From the cell containing the given text, extract its center point as (X, Y) coordinate. 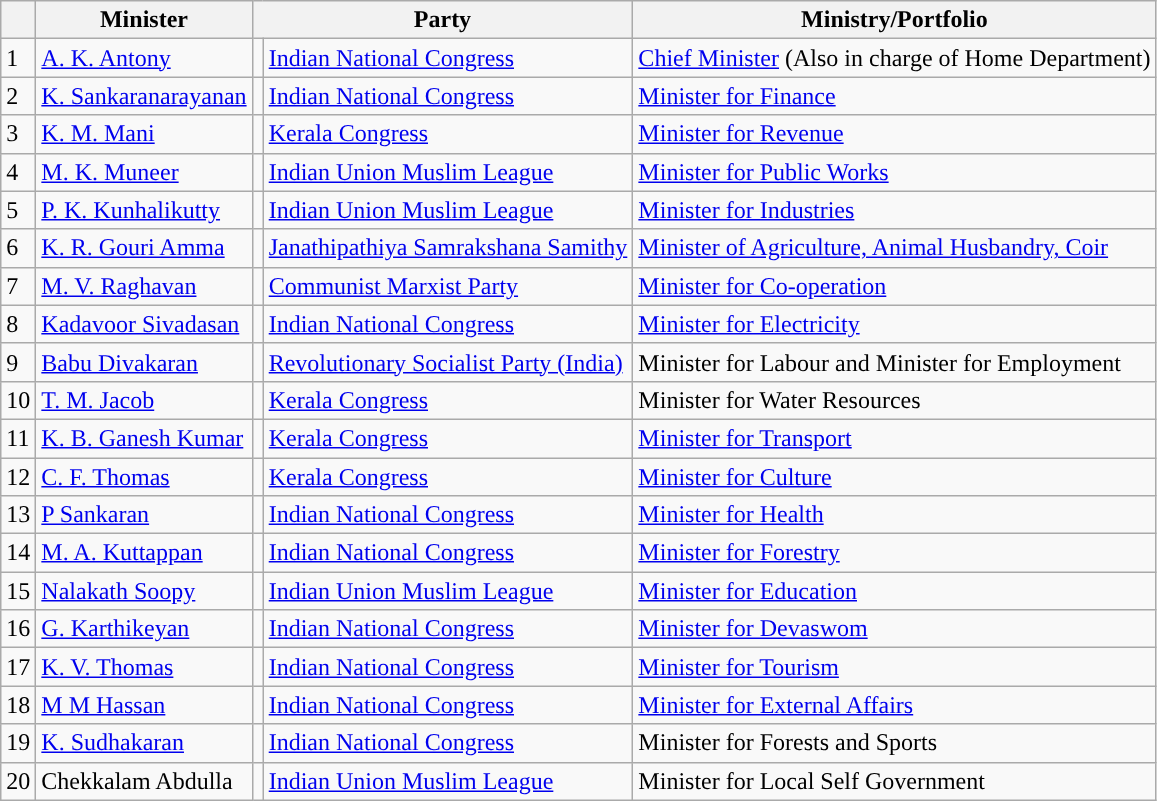
Minister for Co-operation (894, 286)
Communist Marxist Party (448, 286)
Minister for Local Self Government (894, 781)
1 (18, 58)
18 (18, 705)
Minister for Finance (894, 96)
Revolutionary Socialist Party (India) (448, 362)
14 (18, 553)
Minister for Forestry (894, 553)
M M Hassan (144, 705)
Babu Divakaran (144, 362)
10 (18, 400)
K. R. Gouri Amma (144, 248)
K. Sudhakaran (144, 743)
Chief Minister (Also in charge of Home Department) (894, 58)
6 (18, 248)
K. B. Ganesh Kumar (144, 438)
Minister for External Affairs (894, 705)
Minister for Education (894, 591)
Chekkalam Abdulla (144, 781)
G. Karthikeyan (144, 629)
C. F. Thomas (144, 477)
Party (442, 20)
T. M. Jacob (144, 400)
Nalakath Soopy (144, 591)
Ministry/Portfolio (894, 20)
12 (18, 477)
Minister of Agriculture, Animal Husbandry, Coir (894, 248)
Minister for Culture (894, 477)
4 (18, 172)
Minister for Forests and Sports (894, 743)
Minister for Labour and Minister for Employment (894, 362)
Minister (144, 20)
Minister for Public Works (894, 172)
M. K. Muneer (144, 172)
K. V. Thomas (144, 667)
Minister for Devaswom (894, 629)
M. V. Raghavan (144, 286)
K. M. Mani (144, 134)
Minister for Transport (894, 438)
15 (18, 591)
Minister for Electricity (894, 324)
A. K. Antony (144, 58)
11 (18, 438)
Minister for Industries (894, 210)
Minister for Revenue (894, 134)
P Sankaran (144, 515)
5 (18, 210)
2 (18, 96)
13 (18, 515)
Kadavoor Sivadasan (144, 324)
17 (18, 667)
Minister for Health (894, 515)
8 (18, 324)
16 (18, 629)
7 (18, 286)
P. K. Kunhalikutty (144, 210)
M. A. Kuttappan (144, 553)
Minister for Tourism (894, 667)
19 (18, 743)
K. Sankaranarayanan (144, 96)
3 (18, 134)
9 (18, 362)
Minister for Water Resources (894, 400)
Janathipathiya Samrakshana Samithy (448, 248)
20 (18, 781)
